From the cell containing the given text, extract its center point as (x, y) coordinate. 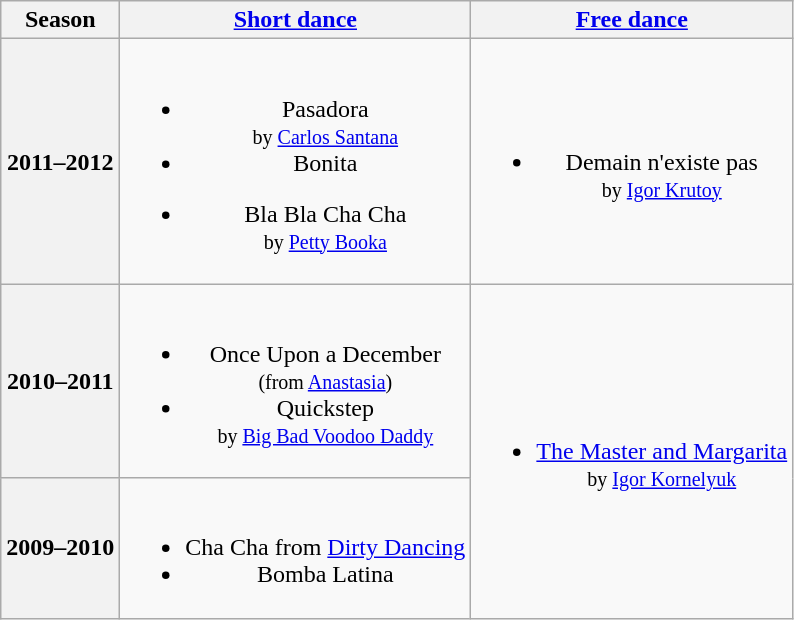
The Master and Margarita by Igor Kornelyuk (632, 451)
Demain n'existe pas by Igor Krutoy (632, 162)
Cha Cha from Dirty DancingBomba Latina (296, 548)
Free dance (632, 20)
2011–2012 (60, 162)
Once Upon a December (from Anastasia) Quickstep by Big Bad Voodoo Daddy (296, 381)
Season (60, 20)
2010–2011 (60, 381)
Short dance (296, 20)
2009–2010 (60, 548)
Pasadora by Carlos Santana BonitaBla Bla Cha Cha by Petty Booka (296, 162)
